Identify which cell holds the provided text, then report its [X, Y] central coordinate. 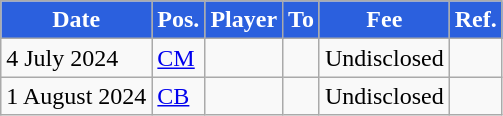
Ref. [476, 20]
1 August 2024 [76, 96]
CB [178, 96]
Player [244, 20]
Pos. [178, 20]
4 July 2024 [76, 58]
Fee [384, 20]
To [302, 20]
CM [178, 58]
Date [76, 20]
